Scan for the cell matching the given text and deliver its [x, y] coordinate at center. 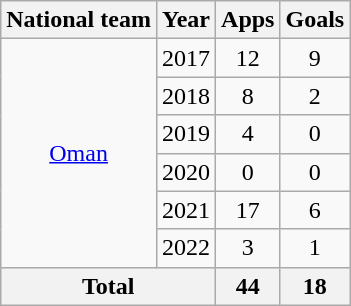
2017 [186, 58]
1 [315, 248]
National team [79, 20]
2021 [186, 210]
3 [248, 248]
9 [315, 58]
17 [248, 210]
Oman [79, 153]
2018 [186, 96]
2019 [186, 134]
44 [248, 286]
12 [248, 58]
Year [186, 20]
Apps [248, 20]
4 [248, 134]
Total [108, 286]
6 [315, 210]
2022 [186, 248]
8 [248, 96]
2 [315, 96]
2020 [186, 172]
Goals [315, 20]
18 [315, 286]
